Provide the [X, Y] coordinate of the cell's center where the given text is located.  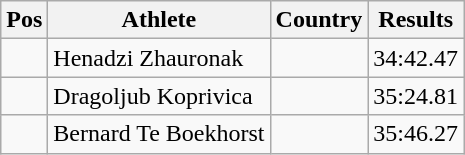
34:42.47 [416, 58]
35:24.81 [416, 96]
Bernard Te Boekhorst [159, 134]
Dragoljub Koprivica [159, 96]
Henadzi Zhauronak [159, 58]
Results [416, 20]
Country [319, 20]
Athlete [159, 20]
Pos [24, 20]
35:46.27 [416, 134]
